Return the [x, y] coordinate for the center point of the cell that contains the specified text.  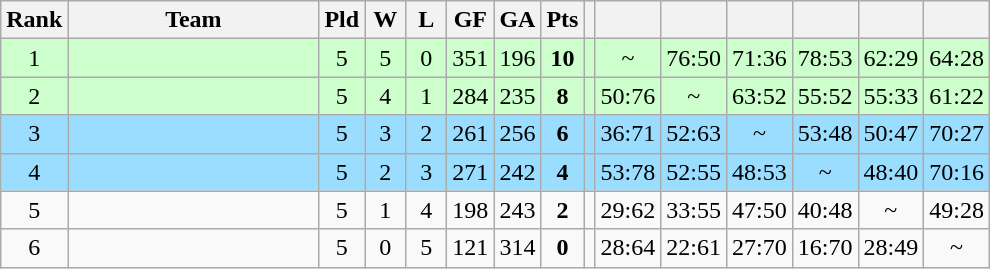
33:55 [694, 210]
271 [470, 172]
71:36 [760, 58]
Pld [342, 20]
261 [470, 134]
64:28 [957, 58]
52:55 [694, 172]
70:27 [957, 134]
196 [518, 58]
53:48 [825, 134]
351 [470, 58]
76:50 [694, 58]
198 [470, 210]
235 [518, 96]
36:71 [628, 134]
27:70 [760, 248]
314 [518, 248]
28:49 [891, 248]
22:61 [694, 248]
29:62 [628, 210]
52:63 [694, 134]
70:16 [957, 172]
55:33 [891, 96]
50:47 [891, 134]
48:40 [891, 172]
L [426, 20]
78:53 [825, 58]
28:64 [628, 248]
50:76 [628, 96]
W [386, 20]
Team [194, 20]
284 [470, 96]
8 [562, 96]
10 [562, 58]
243 [518, 210]
242 [518, 172]
55:52 [825, 96]
61:22 [957, 96]
Pts [562, 20]
62:29 [891, 58]
256 [518, 134]
16:70 [825, 248]
48:53 [760, 172]
63:52 [760, 96]
53:78 [628, 172]
Rank [34, 20]
47:50 [760, 210]
GA [518, 20]
GF [470, 20]
121 [470, 248]
49:28 [957, 210]
40:48 [825, 210]
